From the cell containing the given text, extract its center point as (X, Y) coordinate. 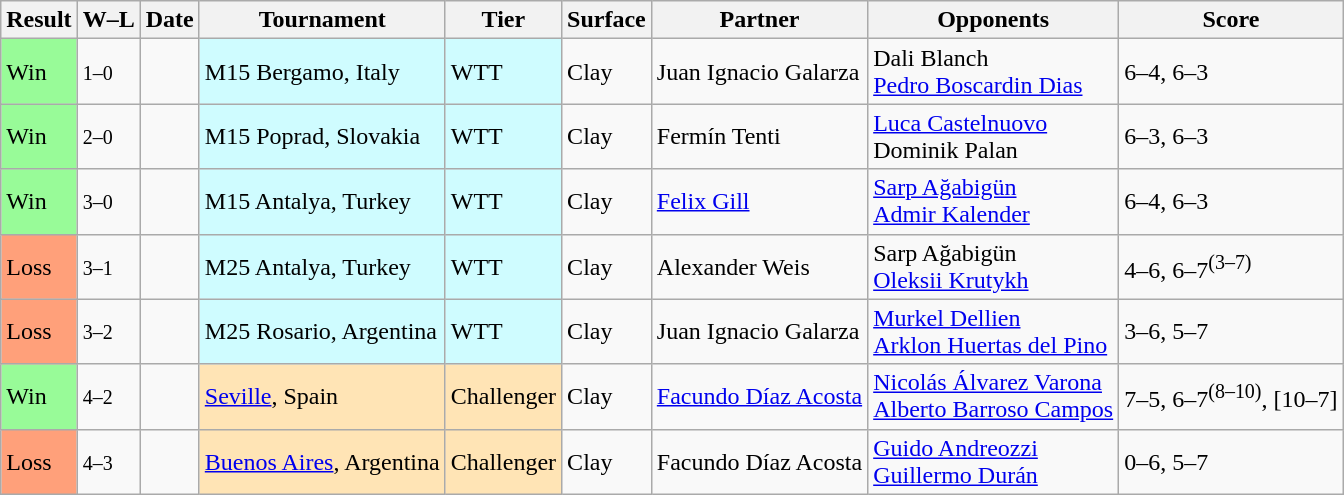
3–1 (108, 266)
3–6, 5–7 (1231, 332)
M25 Rosario, Argentina (322, 332)
Luca Castelnuovo Dominik Palan (994, 136)
Tier (503, 20)
Sarp Ağabigün Admir Kalender (994, 202)
4–6, 6–7(3–7) (1231, 266)
0–6, 5–7 (1231, 462)
Sarp Ağabigün Oleksii Krutykh (994, 266)
Alexander Weis (759, 266)
M15 Antalya, Turkey (322, 202)
M25 Antalya, Turkey (322, 266)
M15 Poprad, Slovakia (322, 136)
Surface (607, 20)
Fermín Tenti (759, 136)
Nicolás Álvarez Varona Alberto Barroso Campos (994, 396)
Dali Blanch Pedro Boscardin Dias (994, 72)
Buenos Aires, Argentina (322, 462)
Tournament (322, 20)
4–2 (108, 396)
Result (39, 20)
M15 Bergamo, Italy (322, 72)
Partner (759, 20)
3–0 (108, 202)
W–L (108, 20)
6–3, 6–3 (1231, 136)
Score (1231, 20)
1–0 (108, 72)
Date (170, 20)
Murkel Dellien Arklon Huertas del Pino (994, 332)
Guido Andreozzi Guillermo Durán (994, 462)
2–0 (108, 136)
3–2 (108, 332)
Felix Gill (759, 202)
4–3 (108, 462)
Seville, Spain (322, 396)
Opponents (994, 20)
7–5, 6–7(8–10), [10–7] (1231, 396)
